Pinpoint the cell where the given text exists, returning its [X, Y] midpoint coordinate. 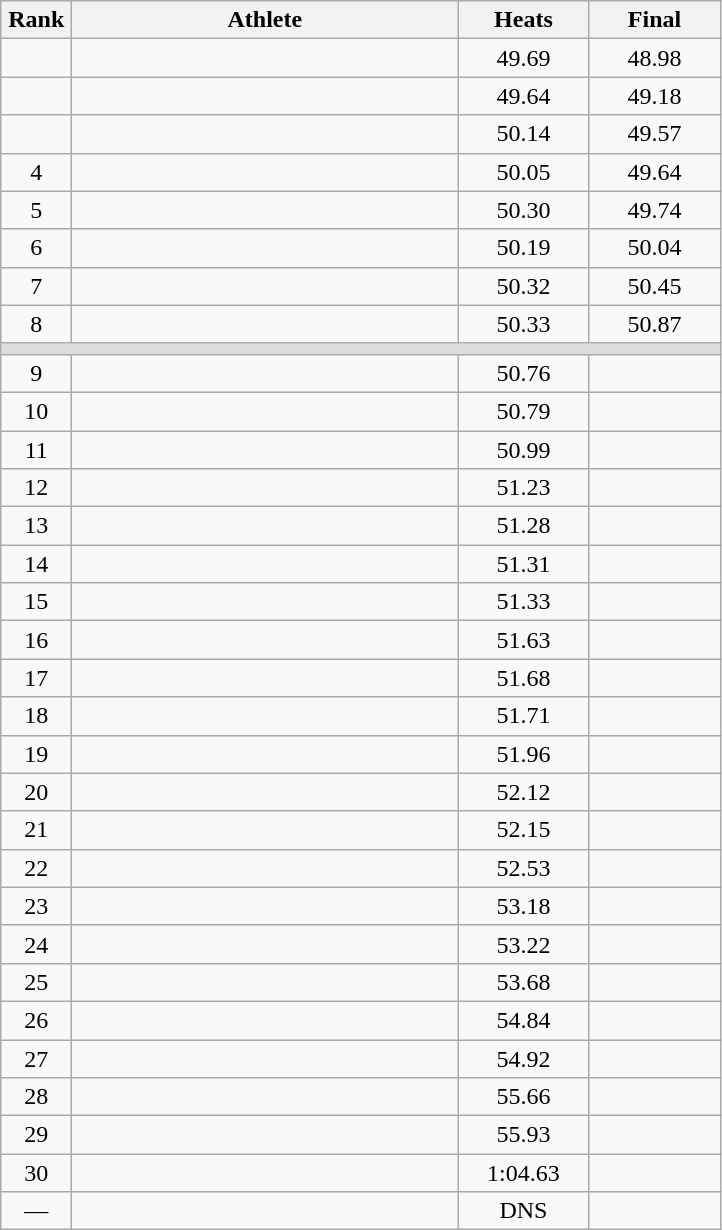
30 [36, 1173]
8 [36, 324]
53.18 [524, 906]
17 [36, 678]
50.79 [524, 411]
52.15 [524, 830]
7 [36, 286]
51.33 [524, 602]
50.04 [654, 248]
51.96 [524, 754]
18 [36, 716]
12 [36, 488]
50.45 [654, 286]
49.74 [654, 210]
51.23 [524, 488]
5 [36, 210]
4 [36, 172]
6 [36, 248]
16 [36, 640]
51.31 [524, 564]
50.05 [524, 172]
51.71 [524, 716]
Rank [36, 20]
21 [36, 830]
Athlete [265, 20]
19 [36, 754]
50.99 [524, 449]
51.28 [524, 526]
23 [36, 906]
Heats [524, 20]
28 [36, 1097]
54.84 [524, 1020]
54.92 [524, 1059]
20 [36, 792]
52.12 [524, 792]
Final [654, 20]
10 [36, 411]
22 [36, 868]
55.93 [524, 1135]
52.53 [524, 868]
13 [36, 526]
26 [36, 1020]
— [36, 1211]
9 [36, 373]
51.68 [524, 678]
11 [36, 449]
53.68 [524, 982]
1:04.63 [524, 1173]
50.19 [524, 248]
50.14 [524, 134]
25 [36, 982]
29 [36, 1135]
49.57 [654, 134]
50.33 [524, 324]
55.66 [524, 1097]
50.76 [524, 373]
48.98 [654, 58]
27 [36, 1059]
50.87 [654, 324]
51.63 [524, 640]
24 [36, 944]
50.30 [524, 210]
49.69 [524, 58]
49.18 [654, 96]
50.32 [524, 286]
DNS [524, 1211]
53.22 [524, 944]
15 [36, 602]
14 [36, 564]
